From the cell containing the given text, extract its center point as [X, Y] coordinate. 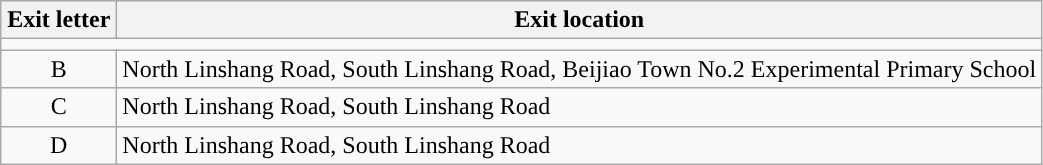
Exit letter [59, 20]
North Linshang Road, South Linshang Road, Beijiao Town No.2 Experimental Primary School [580, 69]
B [59, 69]
D [59, 145]
C [59, 107]
Exit location [580, 20]
